Return the (X, Y) coordinate for the center point of the cell that contains the specified text.  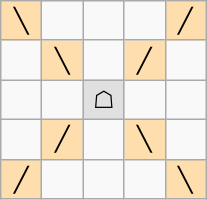
☖ (104, 100)
